Return the (x, y) coordinate for the center point of the cell that contains the specified text.  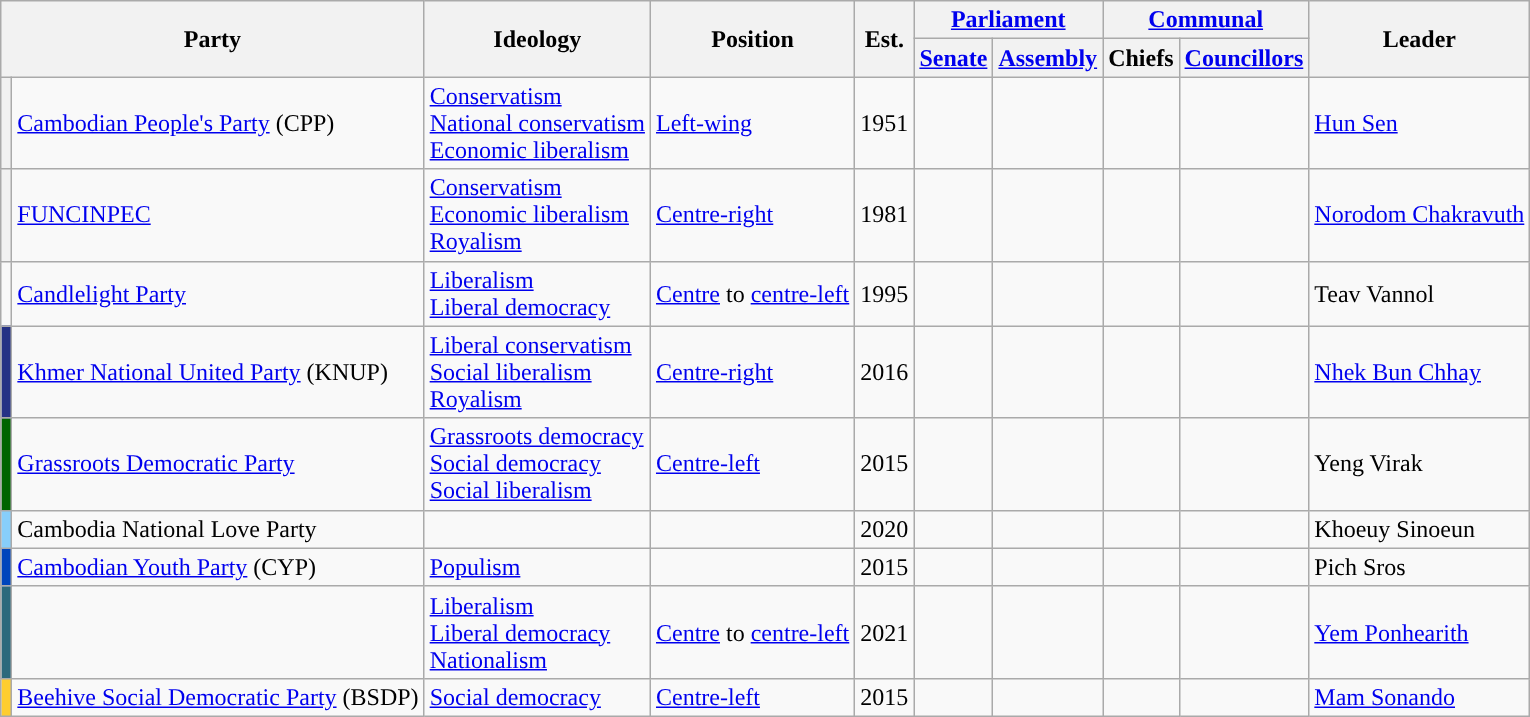
LiberalismLiberal democracy (537, 294)
Khoeuy Sinoeun (1420, 529)
Chiefs (1141, 58)
1995 (884, 294)
Cambodia National Love Party (218, 529)
Hun Sen (1420, 123)
Councillors (1244, 58)
Leader (1420, 39)
Party (212, 39)
Grassroots Democratic Party (218, 464)
Est. (884, 39)
2016 (884, 372)
Communal (1206, 20)
Beehive Social Democratic Party (BSDP) (218, 697)
Senate (954, 58)
2020 (884, 529)
Assembly (1048, 58)
Khmer National United Party (KNUP) (218, 372)
Cambodian People's Party (CPP) (218, 123)
Mam Sonando (1420, 697)
ConservatismNational conservatismEconomic liberalism (537, 123)
ConservatismEconomic liberalismRoyalism (537, 215)
Pich Sros (1420, 567)
2021 (884, 632)
FUNCINPEC (218, 215)
Teav Vannol (1420, 294)
LiberalismLiberal democracyNationalism (537, 632)
Candlelight Party (218, 294)
Yem Ponhearith (1420, 632)
Left-wing (752, 123)
1981 (884, 215)
Grassroots democracySocial democracySocial liberalism (537, 464)
Ideology (537, 39)
Populism (537, 567)
Parliament (1008, 20)
Nhek Bun Chhay (1420, 372)
1951 (884, 123)
Yeng Virak (1420, 464)
Cambodian Youth Party (CYP) (218, 567)
Social democracy (537, 697)
Liberal conservatismSocial liberalismRoyalism (537, 372)
Norodom Chakravuth (1420, 215)
Position (752, 39)
